Return (x, y) of the center of cell containing provided text 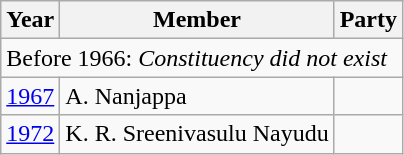
Year (30, 20)
Member (197, 20)
K. R. Sreenivasulu Nayudu (197, 134)
Before 1966: Constituency did not exist (202, 58)
1972 (30, 134)
A. Nanjappa (197, 96)
1967 (30, 96)
Party (368, 20)
